Detect which cell encompasses the target text, then output its (x, y) center coordinate. 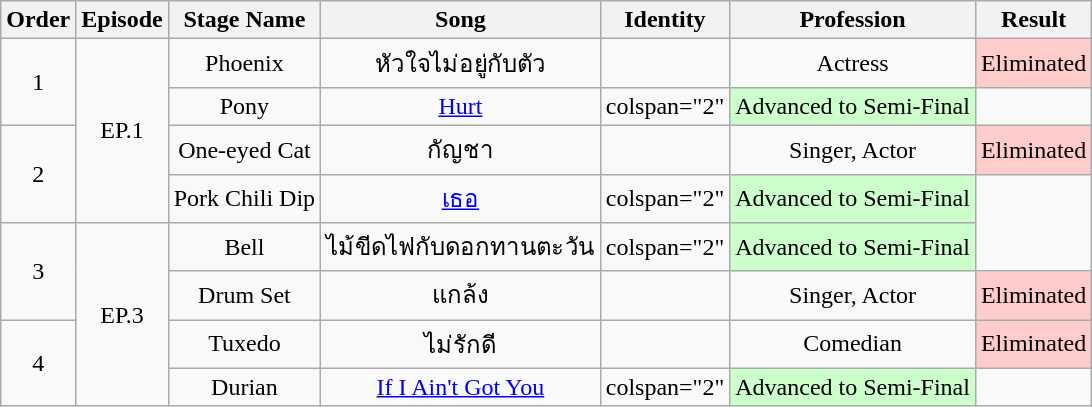
Tuxedo (244, 344)
Identity (665, 20)
Actress (853, 64)
ไม่รักดี (461, 344)
Comedian (853, 344)
Order (38, 20)
EP.3 (122, 315)
แกล้ง (461, 296)
กัญชา (461, 150)
Episode (122, 20)
3 (38, 272)
หัวใจไม่อยู่กับตัว (461, 64)
1 (38, 82)
Profession (853, 20)
เธอ (461, 198)
Durian (244, 387)
Pony (244, 106)
Drum Set (244, 296)
Bell (244, 248)
Song (461, 20)
2 (38, 174)
4 (38, 364)
If I Ain't Got You (461, 387)
Pork Chili Dip (244, 198)
Stage Name (244, 20)
EP.1 (122, 131)
Result (1033, 20)
Hurt (461, 106)
ไม้ขีดไฟกับดอกทานตะวัน (461, 248)
Phoenix (244, 64)
One-eyed Cat (244, 150)
